Detect which cell encompasses the target text, then output its (x, y) center coordinate. 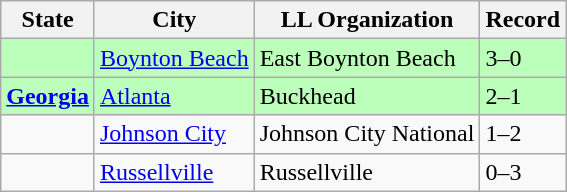
East Boynton Beach (367, 58)
Johnson City (174, 134)
Boynton Beach (174, 58)
1–2 (523, 134)
Buckhead (367, 96)
Johnson City National (367, 134)
City (174, 20)
3–0 (523, 58)
LL Organization (367, 20)
Record (523, 20)
2–1 (523, 96)
State (48, 20)
Georgia (48, 96)
Atlanta (174, 96)
0–3 (523, 172)
